Capture the cell that displays the provided text and extract its [x, y] central coordinate. 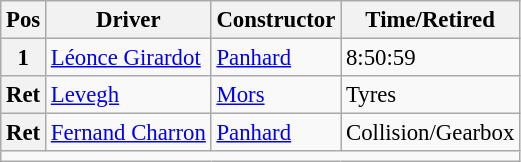
Collision/Gearbox [430, 133]
Time/Retired [430, 20]
Léonce Girardot [129, 58]
Pos [24, 20]
Mors [276, 95]
1 [24, 58]
Levegh [129, 95]
Tyres [430, 95]
Driver [129, 20]
8:50:59 [430, 58]
Constructor [276, 20]
Fernand Charron [129, 133]
